Provide the (x, y) coordinate of the cell's center where the given text is located.  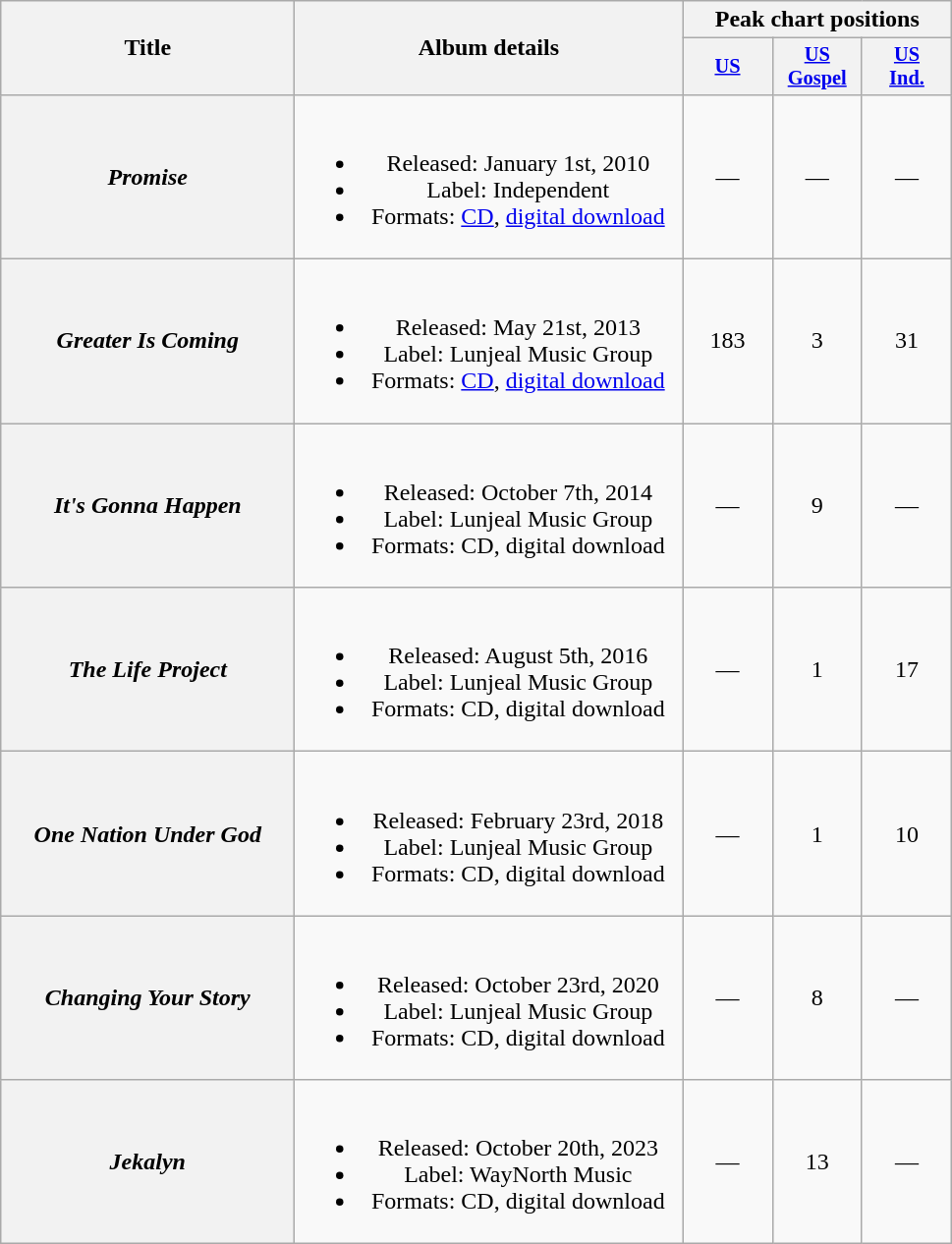
US (727, 67)
Released: October 20th, 2023Label: WayNorth MusicFormats: CD, digital download (489, 1161)
Released: October 7th, 2014Label: Lunjeal Music GroupFormats: CD, digital download (489, 505)
3 (817, 342)
Promise (147, 177)
One Nation Under God (147, 833)
9 (817, 505)
Changing Your Story (147, 998)
Album details (489, 48)
10 (906, 833)
183 (727, 342)
Jekalyn (147, 1161)
USGospel (817, 67)
17 (906, 670)
Greater Is Coming (147, 342)
31 (906, 342)
The Life Project (147, 670)
Peak chart positions (817, 20)
Released: October 23rd, 2020Label: Lunjeal Music GroupFormats: CD, digital download (489, 998)
13 (817, 1161)
Released: May 21st, 2013Label: Lunjeal Music GroupFormats: CD, digital download (489, 342)
Released: January 1st, 2010Label: IndependentFormats: CD, digital download (489, 177)
Title (147, 48)
8 (817, 998)
It's Gonna Happen (147, 505)
USInd. (906, 67)
Released: August 5th, 2016Label: Lunjeal Music GroupFormats: CD, digital download (489, 670)
Released: February 23rd, 2018Label: Lunjeal Music GroupFormats: CD, digital download (489, 833)
